Return the [x, y] coordinate for the center point of the cell that contains the specified text.  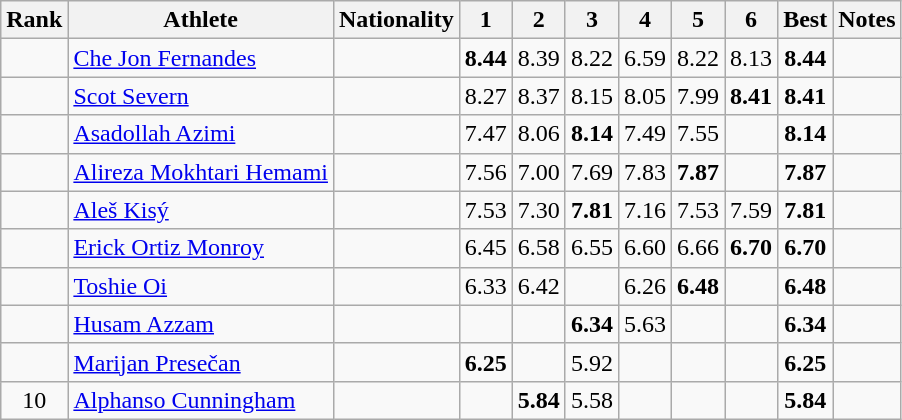
6.45 [486, 248]
6.42 [538, 286]
6.58 [538, 248]
6.33 [486, 286]
Toshie Oi [201, 286]
Scot Severn [201, 96]
6.59 [644, 58]
7.55 [698, 134]
Husam Azzam [201, 324]
1 [486, 20]
5.92 [592, 362]
7.56 [486, 172]
7.30 [538, 210]
7.83 [644, 172]
7.47 [486, 134]
8.37 [538, 96]
Marijan Presečan [201, 362]
6.26 [644, 286]
5.63 [644, 324]
6 [752, 20]
7.59 [752, 210]
10 [34, 400]
Alphanso Cunningham [201, 400]
Athlete [201, 20]
Aleš Kisý [201, 210]
Best [806, 20]
3 [592, 20]
8.27 [486, 96]
Rank [34, 20]
8.15 [592, 96]
5 [698, 20]
Notes [867, 20]
6.55 [592, 248]
Erick Ortiz Monroy [201, 248]
7.99 [698, 96]
7.16 [644, 210]
8.13 [752, 58]
4 [644, 20]
Asadollah Azimi [201, 134]
7.69 [592, 172]
5.58 [592, 400]
8.39 [538, 58]
Che Jon Fernandes [201, 58]
Alireza Mokhtari Hemami [201, 172]
8.06 [538, 134]
6.66 [698, 248]
8.05 [644, 96]
2 [538, 20]
6.60 [644, 248]
7.49 [644, 134]
Nationality [396, 20]
7.00 [538, 172]
